Detect which cell encompasses the target text, then output its (x, y) center coordinate. 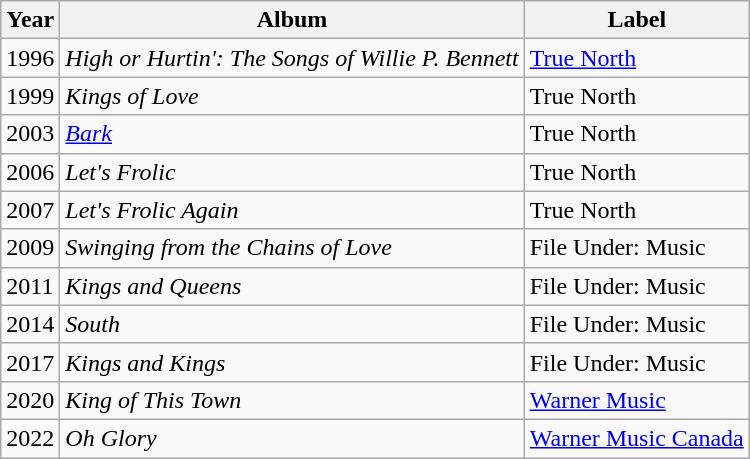
2020 (30, 400)
2009 (30, 248)
2003 (30, 134)
Bark (292, 134)
Album (292, 20)
2011 (30, 286)
1999 (30, 96)
2006 (30, 172)
1996 (30, 58)
Swinging from the Chains of Love (292, 248)
Year (30, 20)
2007 (30, 210)
Kings of Love (292, 96)
Oh Glory (292, 438)
High or Hurtin': The Songs of Willie P. Bennett (292, 58)
2014 (30, 324)
Let's Frolic (292, 172)
Warner Music (636, 400)
Kings and Kings (292, 362)
Warner Music Canada (636, 438)
Let's Frolic Again (292, 210)
2017 (30, 362)
2022 (30, 438)
South (292, 324)
King of This Town (292, 400)
Label (636, 20)
Kings and Queens (292, 286)
